Capture the cell that displays the provided text and extract its [X, Y] central coordinate. 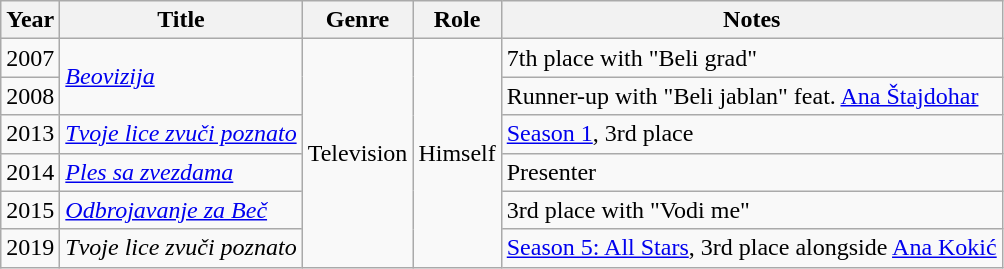
Odbrojavanje za Beč [181, 210]
Ples sa zvezdama [181, 172]
Television [358, 153]
2008 [30, 96]
2013 [30, 134]
Season 1, 3rd place [752, 134]
Genre [358, 20]
Year [30, 20]
Presenter [752, 172]
2007 [30, 58]
3rd place with "Vodi me" [752, 210]
Notes [752, 20]
Runner-up with "Beli jablan" feat. Ana Štajdohar [752, 96]
Role [457, 20]
Season 5: All Stars, 3rd place alongside Ana Kokić [752, 248]
2014 [30, 172]
7th place with "Beli grad" [752, 58]
Title [181, 20]
2019 [30, 248]
2015 [30, 210]
Himself [457, 153]
Beovizija [181, 77]
